Detect which cell encompasses the target text, then output its (X, Y) center coordinate. 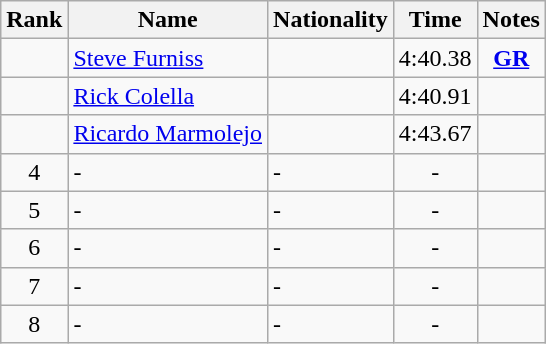
5 (34, 210)
4:40.38 (435, 58)
7 (34, 286)
Nationality (331, 20)
6 (34, 248)
Steve Furniss (168, 58)
Ricardo Marmolejo (168, 134)
Rick Colella (168, 96)
8 (34, 324)
Time (435, 20)
4:43.67 (435, 134)
4 (34, 172)
Rank (34, 20)
Name (168, 20)
Notes (511, 20)
4:40.91 (435, 96)
GR (511, 58)
